Find where the given text appears and provide that cell's center as [x, y] coordinate. 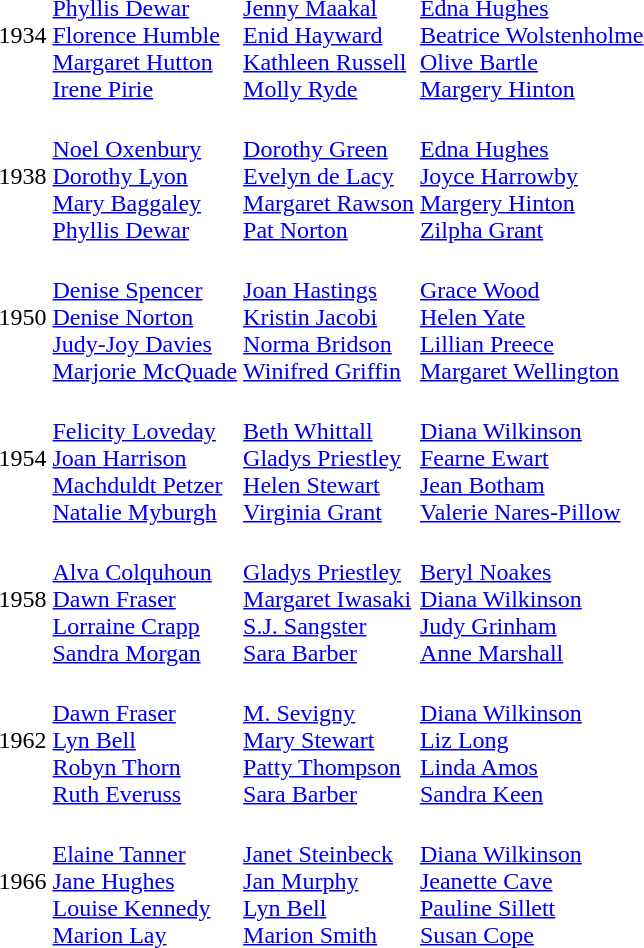
Denise SpencerDenise NortonJudy-Joy DaviesMarjorie McQuade [145, 317]
M. SevignyMary StewartPatty ThompsonSara Barber [329, 740]
Alva ColquhounDawn FraserLorraine CrappSandra Morgan [145, 599]
Dorothy GreenEvelyn de LacyMargaret RawsonPat Norton [329, 176]
Felicity LovedayJoan HarrisonMachduldt PetzerNatalie Myburgh [145, 458]
Joan HastingsKristin JacobiNorma BridsonWinifred Griffin [329, 317]
Noel OxenburyDorothy LyonMary BaggaleyPhyllis Dewar [145, 176]
Beth WhittallGladys PriestleyHelen StewartVirginia Grant [329, 458]
Gladys PriestleyMargaret IwasakiS.J. SangsterSara Barber [329, 599]
Dawn FraserLyn BellRobyn ThornRuth Everuss [145, 740]
